From the cell containing the given text, extract its center point as [X, Y] coordinate. 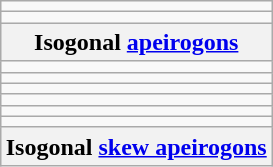
Isogonal apeirogons [136, 42]
Isogonal skew apeirogons [136, 146]
